Scan for the cell matching the given text and deliver its [X, Y] coordinate at center. 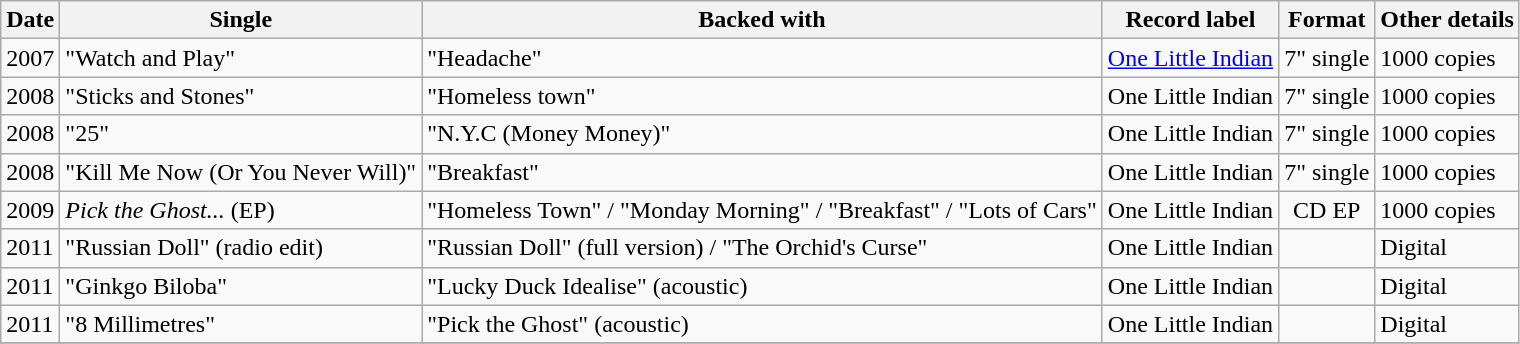
"Lucky Duck Idealise" (acoustic) [762, 286]
"Russian Doll" (radio edit) [241, 248]
Backed with [762, 20]
CD EP [1327, 210]
"Breakfast" [762, 172]
"Watch and Play" [241, 58]
Other details [1448, 20]
2009 [30, 210]
"Headache" [762, 58]
"Homeless town" [762, 96]
Pick the Ghost... (EP) [241, 210]
Date [30, 20]
"Kill Me Now (Or You Never Will)" [241, 172]
Single [241, 20]
"8 Millimetres" [241, 324]
"Homeless Town" / "Monday Morning" / "Breakfast" / "Lots of Cars" [762, 210]
"Pick the Ghost" (acoustic) [762, 324]
"Ginkgo Biloba" [241, 286]
Record label [1190, 20]
"Russian Doll" (full version) / "The Orchid's Curse" [762, 248]
"25" [241, 134]
Format [1327, 20]
2007 [30, 58]
"N.Y.C (Money Money)" [762, 134]
"Sticks and Stones" [241, 96]
